For the text-containing cell, return its midpoint in (X, Y) coordinate format. 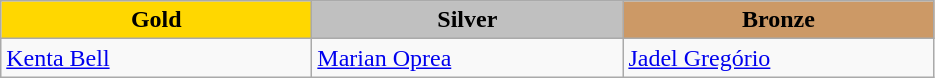
Kenta Bell (156, 58)
Gold (156, 20)
Bronze (778, 20)
Jadel Gregório (778, 58)
Silver (468, 20)
Marian Oprea (468, 58)
